Return [x, y] of the center of cell containing provided text 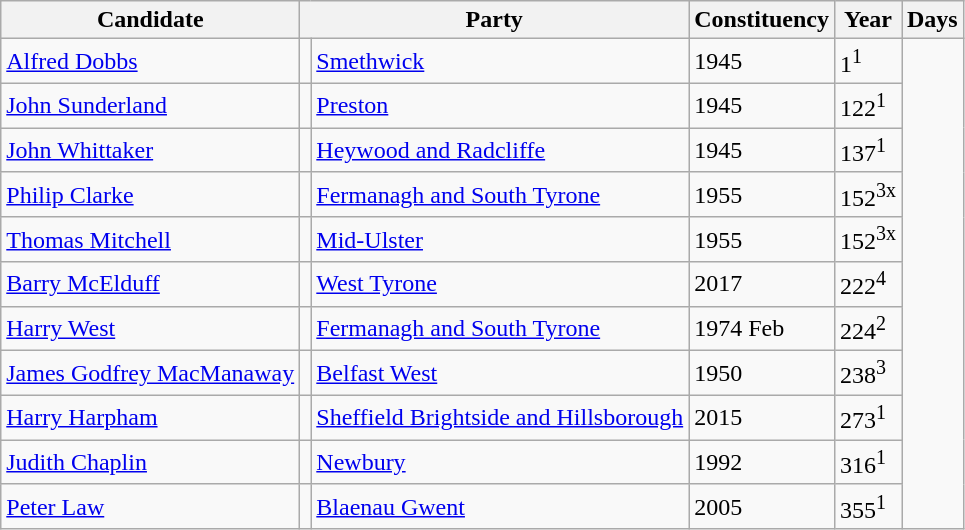
1221 [868, 106]
Mid-Ulster [500, 240]
2242 [868, 328]
Blaenau Gwent [500, 506]
Constituency [762, 20]
2017 [762, 284]
2015 [762, 418]
2731 [868, 418]
Preston [500, 106]
Smethwick [500, 62]
John Sunderland [150, 106]
1950 [762, 374]
Year [868, 20]
Harry Harpham [150, 418]
Barry McElduff [150, 284]
3161 [868, 462]
2005 [762, 506]
1371 [868, 150]
1992 [762, 462]
2383 [868, 374]
Candidate [150, 20]
Sheffield Brightside and Hillsborough [500, 418]
Belfast West [500, 374]
John Whittaker [150, 150]
2224 [868, 284]
3551 [868, 506]
11 [868, 62]
Judith Chaplin [150, 462]
Thomas Mitchell [150, 240]
West Tyrone [500, 284]
1974 Feb [762, 328]
Heywood and Radcliffe [500, 150]
Alfred Dobbs [150, 62]
Days [933, 20]
Peter Law [150, 506]
Philip Clarke [150, 194]
Party [494, 20]
Harry West [150, 328]
Newbury [500, 462]
James Godfrey MacManaway [150, 374]
